Provide the [X, Y] coordinate of the cell's center where the given text is located.  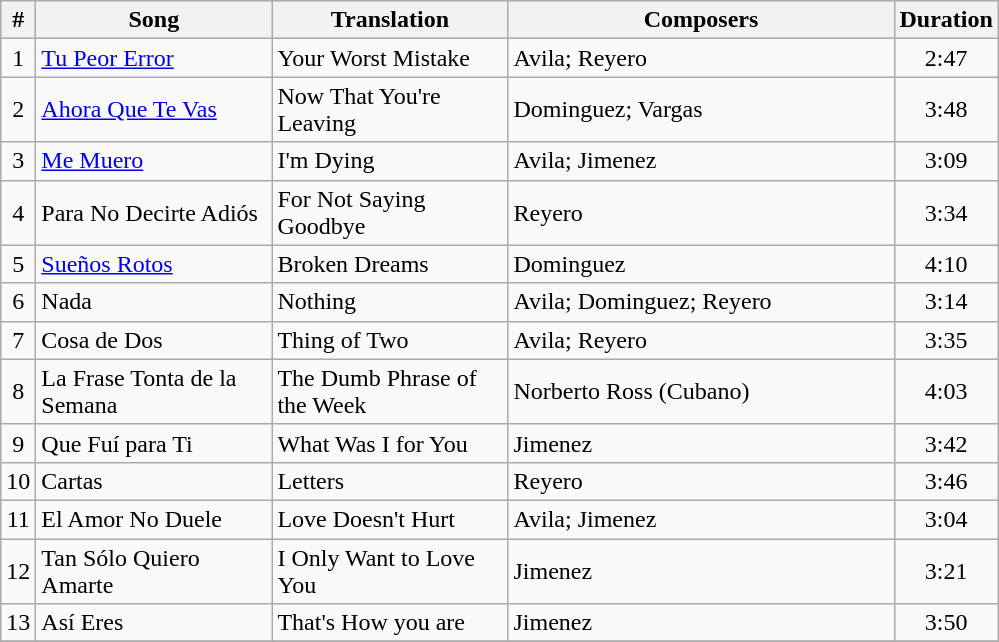
Ahora Que Te Vas [154, 110]
Composers [701, 20]
Avila; Dominguez; Reyero [701, 302]
I Only Want to Love You [390, 570]
3:50 [946, 623]
3:21 [946, 570]
Letters [390, 481]
10 [18, 481]
3:14 [946, 302]
2:47 [946, 58]
3:42 [946, 443]
The Dumb Phrase of the Week [390, 392]
Love Doesn't Hurt [390, 519]
# [18, 20]
That's How you are [390, 623]
Sueños Rotos [154, 264]
3:48 [946, 110]
7 [18, 340]
9 [18, 443]
2 [18, 110]
El Amor No Duele [154, 519]
5 [18, 264]
Translation [390, 20]
Your Worst Mistake [390, 58]
For Not Saying Goodbye [390, 212]
Norberto Ross (Cubano) [701, 392]
13 [18, 623]
Tan Sólo Quiero Amarte [154, 570]
Nada [154, 302]
Thing of Two [390, 340]
1 [18, 58]
Song [154, 20]
6 [18, 302]
Cosa de Dos [154, 340]
Así Eres [154, 623]
Duration [946, 20]
Dominguez [701, 264]
4 [18, 212]
Para No Decirte Adiós [154, 212]
3:09 [946, 161]
4:03 [946, 392]
4:10 [946, 264]
I'm Dying [390, 161]
3:34 [946, 212]
12 [18, 570]
Dominguez; Vargas [701, 110]
3:35 [946, 340]
8 [18, 392]
3:46 [946, 481]
Now That You're Leaving [390, 110]
3 [18, 161]
What Was I for You [390, 443]
Tu Peor Error [154, 58]
Broken Dreams [390, 264]
Nothing [390, 302]
11 [18, 519]
Que Fuí para Ti [154, 443]
Me Muero [154, 161]
3:04 [946, 519]
Cartas [154, 481]
La Frase Tonta de la Semana [154, 392]
